Output the (X, Y) coordinate of the center of the cell containing the given text.  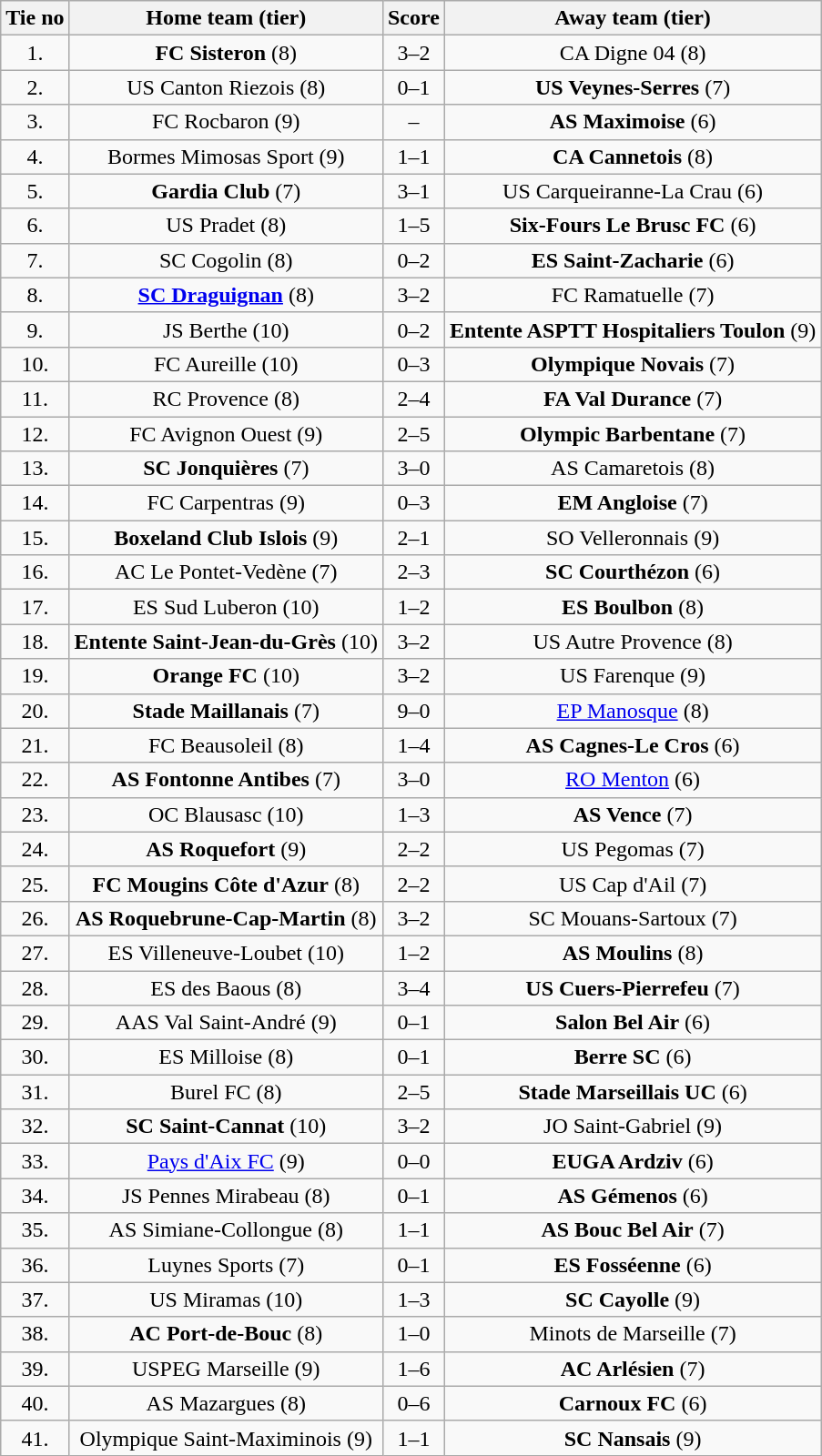
SC Draguignan (8) (226, 295)
US Carqueiranne-La Crau (6) (632, 191)
28. (35, 987)
JS Pennes Mirabeau (8) (226, 1196)
US Miramas (10) (226, 1299)
SC Cayolle (9) (632, 1299)
SC Courthézon (6) (632, 572)
19. (35, 676)
0–6 (413, 1403)
1–6 (413, 1369)
ES Milloise (8) (226, 1057)
2–1 (413, 538)
3–1 (413, 191)
Burel FC (8) (226, 1092)
Stade Marseillais UC (6) (632, 1092)
ES Fosséenne (6) (632, 1265)
AS Moulins (8) (632, 953)
AS Vence (7) (632, 814)
– (413, 122)
FA Val Durance (7) (632, 399)
15. (35, 538)
AS Bouc Bel Air (7) (632, 1230)
US Veynes-Serres (7) (632, 87)
FC Aureille (10) (226, 364)
FC Beausoleil (8) (226, 745)
Olympic Barbentane (7) (632, 434)
Berre SC (6) (632, 1057)
2–3 (413, 572)
AC Port-de-Bouc (8) (226, 1334)
SC Saint-Cannat (10) (226, 1127)
FC Mougins Côte d'Azur (8) (226, 884)
Home team (tier) (226, 18)
AC Arlésien (7) (632, 1369)
SC Cogolin (8) (226, 260)
CA Cannetois (8) (632, 157)
4. (35, 157)
29. (35, 1023)
Boxeland Club Islois (9) (226, 538)
38. (35, 1334)
12. (35, 434)
SC Jonquières (7) (226, 469)
9–0 (413, 711)
FC Ramatuelle (7) (632, 295)
Entente Saint-Jean-du-Grès (10) (226, 642)
Away team (tier) (632, 18)
5. (35, 191)
26. (35, 918)
37. (35, 1299)
18. (35, 642)
US Cap d'Ail (7) (632, 884)
EP Manosque (8) (632, 711)
AS Cagnes-Le Cros (6) (632, 745)
Gardia Club (7) (226, 191)
Stade Maillanais (7) (226, 711)
AS Roquebrune-Cap-Martin (8) (226, 918)
FC Avignon Ouest (9) (226, 434)
Six-Fours Le Brusc FC (6) (632, 226)
ES Saint-Zacharie (6) (632, 260)
32. (35, 1127)
Entente ASPTT Hospitaliers Toulon (9) (632, 329)
7. (35, 260)
EUGA Ardziv (6) (632, 1161)
AS Camaretois (8) (632, 469)
22. (35, 780)
AS Maximoise (6) (632, 122)
27. (35, 953)
40. (35, 1403)
1. (35, 53)
34. (35, 1196)
21. (35, 745)
Carnoux FC (6) (632, 1403)
CA Digne 04 (8) (632, 53)
US Pegomas (7) (632, 849)
36. (35, 1265)
6. (35, 226)
JO Saint-Gabriel (9) (632, 1127)
Olympique Saint-Maximinois (9) (226, 1438)
39. (35, 1369)
AS Mazargues (8) (226, 1403)
EM Angloise (7) (632, 503)
11. (35, 399)
14. (35, 503)
AS Roquefort (9) (226, 849)
OC Blausasc (10) (226, 814)
FC Sisteron (8) (226, 53)
RC Provence (8) (226, 399)
US Autre Provence (8) (632, 642)
24. (35, 849)
SC Mouans-Sartoux (7) (632, 918)
AS Simiane-Collongue (8) (226, 1230)
35. (35, 1230)
1–4 (413, 745)
8. (35, 295)
17. (35, 607)
10. (35, 364)
16. (35, 572)
AS Fontonne Antibes (7) (226, 780)
FC Rocbaron (9) (226, 122)
9. (35, 329)
US Canton Riezois (8) (226, 87)
25. (35, 884)
JS Berthe (10) (226, 329)
Bormes Mimosas Sport (9) (226, 157)
3. (35, 122)
2. (35, 87)
Pays d'Aix FC (9) (226, 1161)
Tie no (35, 18)
SO Velleronnais (9) (632, 538)
ES des Baous (8) (226, 987)
ES Villeneuve-Loubet (10) (226, 953)
ES Sud Luberon (10) (226, 607)
US Cuers-Pierrefeu (7) (632, 987)
Minots de Marseille (7) (632, 1334)
AC Le Pontet-Vedène (7) (226, 572)
ES Boulbon (8) (632, 607)
US Pradet (8) (226, 226)
FC Carpentras (9) (226, 503)
Luynes Sports (7) (226, 1265)
31. (35, 1092)
Salon Bel Air (6) (632, 1023)
0–0 (413, 1161)
41. (35, 1438)
SC Nansais (9) (632, 1438)
USPEG Marseille (9) (226, 1369)
1–5 (413, 226)
Orange FC (10) (226, 676)
RO Menton (6) (632, 780)
Olympique Novais (7) (632, 364)
13. (35, 469)
20. (35, 711)
Score (413, 18)
23. (35, 814)
3–4 (413, 987)
AAS Val Saint-André (9) (226, 1023)
1–0 (413, 1334)
US Farenque (9) (632, 676)
AS Gémenos (6) (632, 1196)
33. (35, 1161)
2–4 (413, 399)
30. (35, 1057)
